Find where the given text appears and provide that cell's center as (X, Y) coordinate. 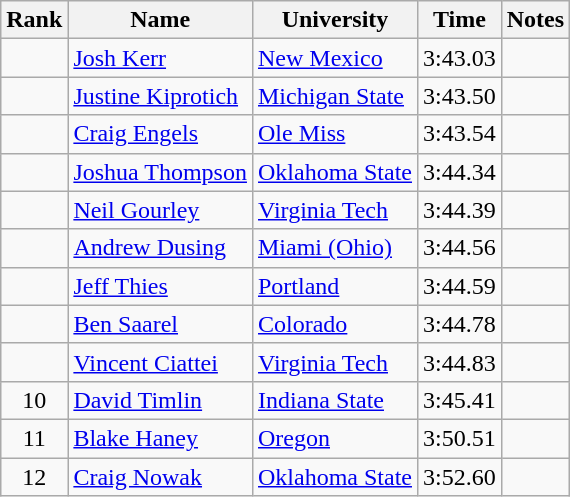
Rank (34, 20)
12 (34, 477)
Colorado (334, 324)
Miami (Ohio) (334, 248)
3:44.34 (460, 172)
3:44.78 (460, 324)
Blake Haney (160, 438)
3:43.03 (460, 58)
3:52.60 (460, 477)
University (334, 20)
Vincent Ciattei (160, 362)
Portland (334, 286)
Ole Miss (334, 134)
10 (34, 400)
11 (34, 438)
3:43.50 (460, 96)
Michigan State (334, 96)
3:44.56 (460, 248)
Oregon (334, 438)
Craig Nowak (160, 477)
Notes (535, 20)
3:50.51 (460, 438)
Time (460, 20)
3:43.54 (460, 134)
Ben Saarel (160, 324)
3:44.59 (460, 286)
Neil Gourley (160, 210)
David Timlin (160, 400)
3:45.41 (460, 400)
3:44.39 (460, 210)
Justine Kiprotich (160, 96)
3:44.83 (460, 362)
Indiana State (334, 400)
Name (160, 20)
Josh Kerr (160, 58)
Jeff Thies (160, 286)
Andrew Dusing (160, 248)
Craig Engels (160, 134)
Joshua Thompson (160, 172)
New Mexico (334, 58)
